Output the [x, y] coordinate of the center of the cell containing the given text.  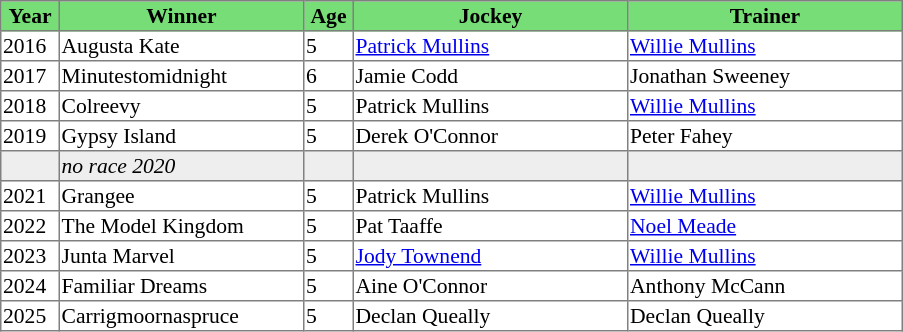
Aine O'Connor [490, 286]
2021 [30, 196]
Augusta Kate [181, 46]
2019 [30, 136]
2018 [30, 106]
Anthony McCann [765, 286]
Gypsy Island [181, 136]
Jody Townend [490, 256]
Jonathan Sweeney [765, 76]
2023 [30, 256]
Familiar Dreams [181, 286]
Winner [181, 16]
Peter Fahey [765, 136]
no race 2020 [181, 166]
6 [329, 76]
Noel Meade [765, 226]
Age [329, 16]
2024 [30, 286]
Jockey [490, 16]
Trainer [765, 16]
Jamie Codd [490, 76]
Grangee [181, 196]
2017 [30, 76]
Derek O'Connor [490, 136]
Year [30, 16]
2025 [30, 316]
The Model Kingdom [181, 226]
Pat Taaffe [490, 226]
Colreevy [181, 106]
Carrigmoornaspruce [181, 316]
Junta Marvel [181, 256]
Minutestomidnight [181, 76]
2022 [30, 226]
2016 [30, 46]
